From the cell containing the given text, extract its center point as (x, y) coordinate. 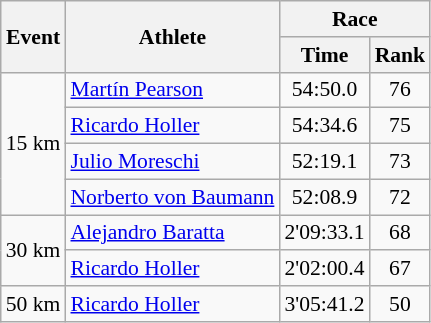
76 (400, 90)
75 (400, 126)
73 (400, 162)
Athlete (172, 36)
54:50.0 (324, 90)
3'05:41.2 (324, 304)
72 (400, 197)
Race (354, 19)
Time (324, 55)
15 km (34, 143)
68 (400, 233)
50 km (34, 304)
Norberto von Baumann (172, 197)
54:34.6 (324, 126)
Event (34, 36)
Rank (400, 55)
52:08.9 (324, 197)
Julio Moreschi (172, 162)
52:19.1 (324, 162)
67 (400, 269)
Alejandro Baratta (172, 233)
2'09:33.1 (324, 233)
50 (400, 304)
2'02:00.4 (324, 269)
30 km (34, 250)
Martín Pearson (172, 90)
